Return the [X, Y] coordinate for the center point of the cell that contains the specified text.  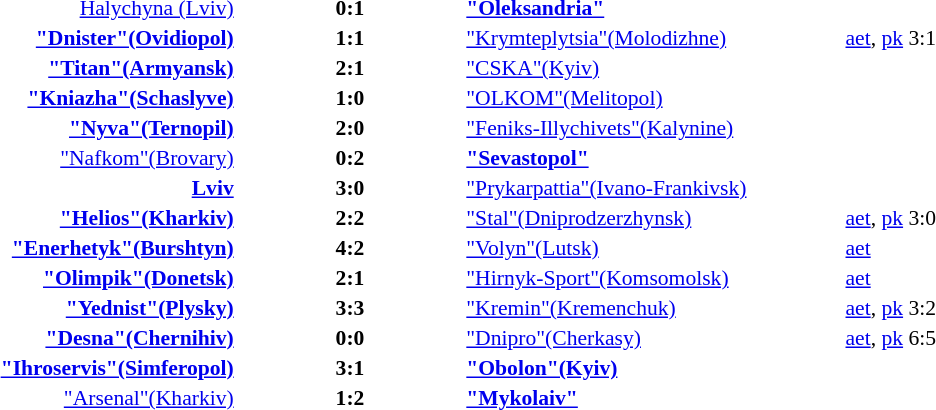
"Dnipro"(Cherkasy) [654, 338]
"OLKOM"(Melitopol) [654, 98]
1:1 [350, 38]
"Prykarpattia"(Ivano-Frankivsk) [654, 188]
4:2 [350, 248]
"Stal"(Dniprodzerzhynsk) [654, 218]
"Obolon"(Kyiv) [654, 368]
3:0 [350, 188]
"Feniks-Illychivets"(Kalynine) [654, 128]
"Krymteplytsia"(Molodizhne) [654, 38]
"Hirnyk-Sport"(Komsomolsk) [654, 278]
1:0 [350, 98]
"CSKA"(Kyiv) [654, 68]
2:0 [350, 128]
3:3 [350, 308]
"Kremin"(Kremenchuk) [654, 308]
"Sevastopol" [654, 158]
"Volyn"(Lutsk) [654, 248]
2:2 [350, 218]
3:1 [350, 368]
0:0 [350, 338]
0:2 [350, 158]
